Output the (x, y) coordinate of the center of the cell containing the given text.  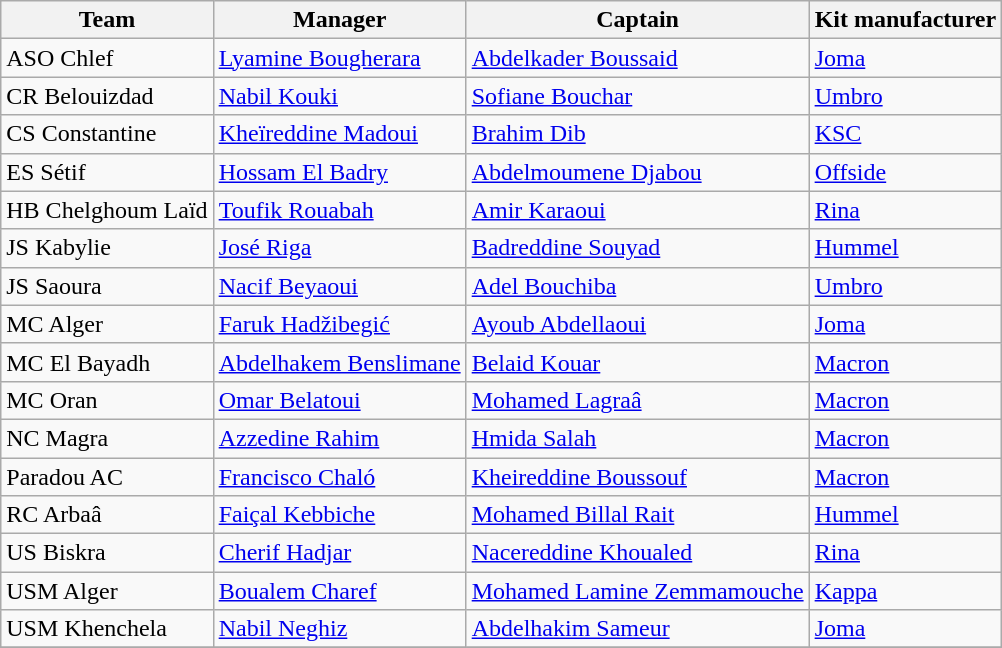
KSC (906, 134)
Abdelmoumene Djabou (638, 172)
Manager (340, 20)
Belaid Kouar (638, 362)
Hossam El Badry (340, 172)
Nabil Neghiz (340, 629)
Kit manufacturer (906, 20)
ES Sétif (107, 172)
MC Alger (107, 324)
Abdelkader Boussaid (638, 58)
USM Khenchela (107, 629)
Hmida Salah (638, 438)
NC Magra (107, 438)
Offside (906, 172)
CS Constantine (107, 134)
Azzedine Rahim (340, 438)
Paradou AC (107, 477)
MC Oran (107, 400)
Mohamed Lagraâ (638, 400)
Adel Bouchiba (638, 286)
Sofiane Bouchar (638, 96)
Francisco Chaló (340, 477)
Ayoub Abdellaoui (638, 324)
Cherif Hadjar (340, 553)
Nacereddine Khoualed (638, 553)
Kheïreddine Madoui (340, 134)
Lyamine Bougherara (340, 58)
ASO Chlef (107, 58)
Boualem Charef (340, 591)
Kheireddine Boussouf (638, 477)
CR Belouizdad (107, 96)
Faiçal Kebbiche (340, 515)
RC Arbaâ (107, 515)
US Biskra (107, 553)
Faruk Hadžibegić (340, 324)
JS Kabylie (107, 248)
Omar Belatoui (340, 400)
Abdelhakem Benslimane (340, 362)
Nabil Kouki (340, 96)
Badreddine Souyad (638, 248)
HB Chelghoum Laïd (107, 210)
Nacif Beyaoui (340, 286)
JS Saoura (107, 286)
Toufik Rouabah (340, 210)
Abdelhakim Sameur (638, 629)
USM Alger (107, 591)
José Riga (340, 248)
Team (107, 20)
MC El Bayadh (107, 362)
Brahim Dib (638, 134)
Amir Karaoui (638, 210)
Kappa (906, 591)
Captain (638, 20)
Mohamed Lamine Zemmamouche (638, 591)
Mohamed Billal Rait (638, 515)
